Identify which cell holds the provided text, then report its [x, y] central coordinate. 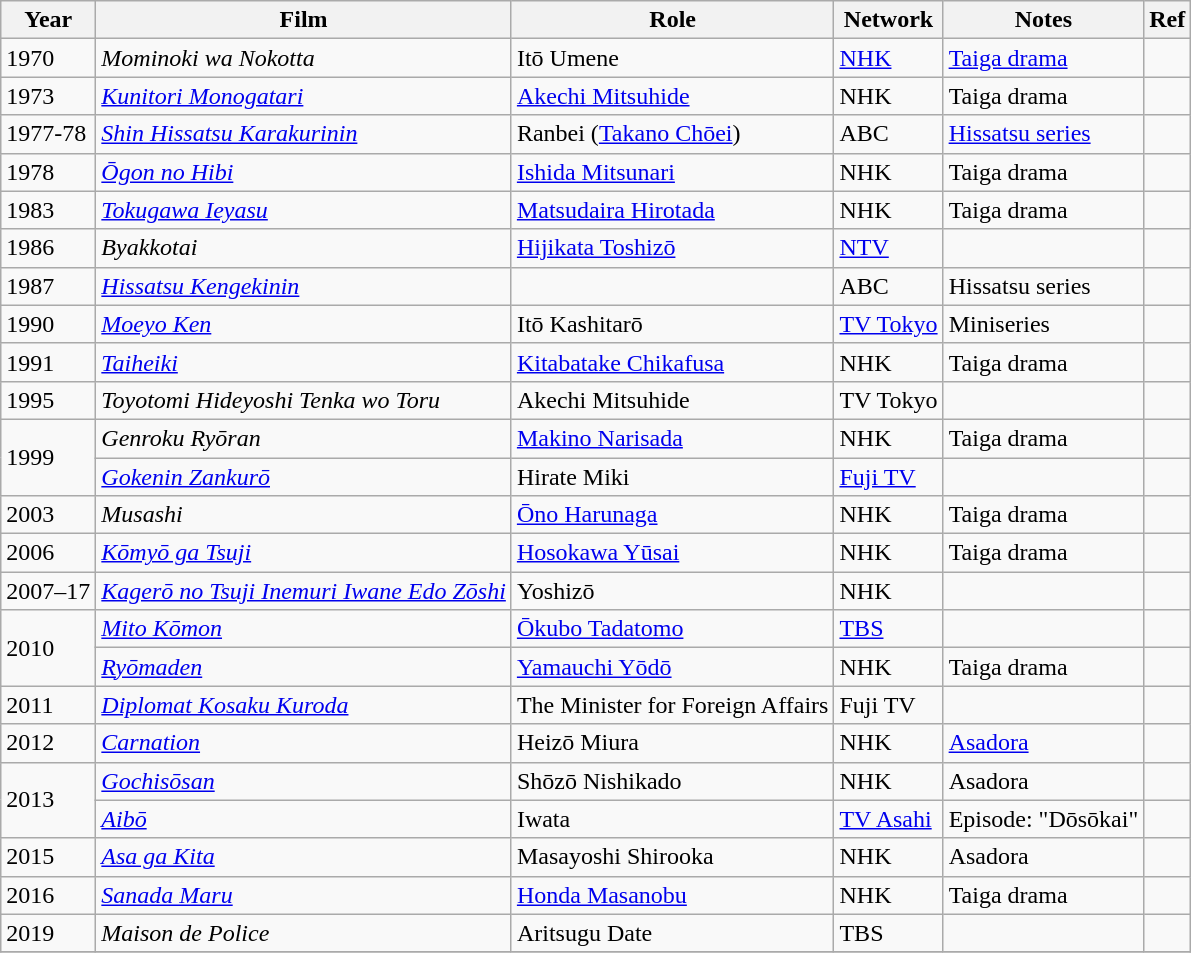
Shōzō Nishikado [672, 781]
Ōgon no Hibi [304, 172]
Sanada Maru [304, 895]
Moeyo Ken [304, 324]
Gochisōsan [304, 781]
Tokugawa Ieyasu [304, 210]
Year [48, 20]
1978 [48, 172]
1991 [48, 362]
2013 [48, 800]
1986 [48, 248]
2016 [48, 895]
2015 [48, 857]
Episode: "Dōsōkai" [1044, 819]
Miniseries [1044, 324]
The Minister for Foreign Affairs [672, 705]
Iwata [672, 819]
Ryōmaden [304, 667]
Hirate Miki [672, 477]
1983 [48, 210]
NTV [888, 248]
Kunitori Monogatari [304, 96]
1977-78 [48, 134]
Ref [1168, 20]
Ōno Harunaga [672, 515]
1987 [48, 286]
Mominoki wa Nokotta [304, 58]
Shin Hissatsu Karakurinin [304, 134]
TV Asahi [888, 819]
1995 [48, 400]
Role [672, 20]
Byakkotai [304, 248]
Ōkubo Tadatomo [672, 629]
2012 [48, 743]
2006 [48, 553]
Taiheiki [304, 362]
Hissatsu Kengekinin [304, 286]
Diplomat Kosaku Kuroda [304, 705]
Yoshizō [672, 591]
Ranbei (Takano Chōei) [672, 134]
Asa ga Kita [304, 857]
Yamauchi Yōdō [672, 667]
1973 [48, 96]
Kōmyō ga Tsuji [304, 553]
Aibō [304, 819]
2019 [48, 933]
Makino Narisada [672, 438]
1970 [48, 58]
Carnation [304, 743]
Matsudaira Hirotada [672, 210]
Itō Kashitarō [672, 324]
2010 [48, 648]
Notes [1044, 20]
Genroku Ryōran [304, 438]
Honda Masanobu [672, 895]
Masayoshi Shirooka [672, 857]
Heizō Miura [672, 743]
1999 [48, 457]
Hosokawa Yūsai [672, 553]
Gokenin Zankurō [304, 477]
2003 [48, 515]
2007–17 [48, 591]
Toyotomi Hideyoshi Tenka wo Toru [304, 400]
Hijikata Toshizō [672, 248]
Ishida Mitsunari [672, 172]
Kitabatake Chikafusa [672, 362]
Musashi [304, 515]
Kagerō no Tsuji Inemuri Iwane Edo Zōshi [304, 591]
Maison de Police [304, 933]
2011 [48, 705]
1990 [48, 324]
Network [888, 20]
Film [304, 20]
Itō Umene [672, 58]
Aritsugu Date [672, 933]
Mito Kōmon [304, 629]
